Scan for the cell matching the given text and deliver its (x, y) coordinate at center. 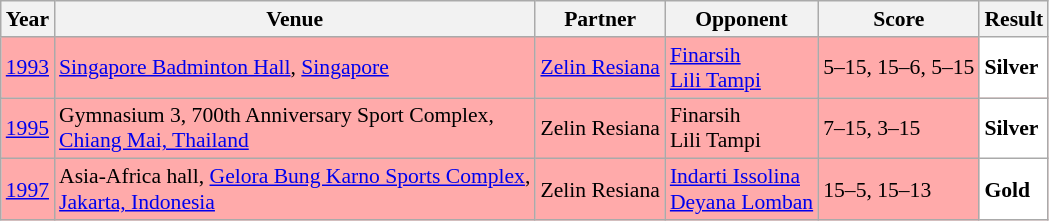
Gold (1014, 190)
Partner (600, 19)
1997 (28, 190)
Singapore Badminton Hall, Singapore (294, 68)
Indarti Issolina Deyana Lomban (742, 190)
Gymnasium 3, 700th Anniversary Sport Complex, Chiang Mai, Thailand (294, 128)
Year (28, 19)
Result (1014, 19)
Score (898, 19)
Venue (294, 19)
15–5, 15–13 (898, 190)
Opponent (742, 19)
1993 (28, 68)
1995 (28, 128)
7–15, 3–15 (898, 128)
5–15, 15–6, 5–15 (898, 68)
Asia-Africa hall, Gelora Bung Karno Sports Complex, Jakarta, Indonesia (294, 190)
